Search for the cell housing the specified text and yield its [X, Y] center coordinate. 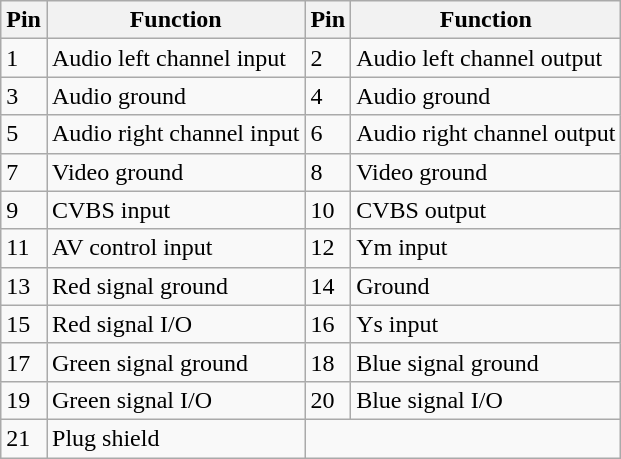
Audio right channel output [486, 134]
2 [328, 58]
Plug shield [175, 438]
16 [328, 324]
Audio left channel input [175, 58]
6 [328, 134]
Blue signal I/O [486, 400]
9 [24, 210]
17 [24, 362]
15 [24, 324]
Green signal ground [175, 362]
Audio right channel input [175, 134]
21 [24, 438]
4 [328, 96]
12 [328, 248]
14 [328, 286]
18 [328, 362]
Audio left channel output [486, 58]
Ys input [486, 324]
AV control input [175, 248]
20 [328, 400]
7 [24, 172]
10 [328, 210]
Red signal ground [175, 286]
Green signal I/O [175, 400]
Red signal I/O [175, 324]
8 [328, 172]
5 [24, 134]
Ym input [486, 248]
CVBS input [175, 210]
CVBS output [486, 210]
Ground [486, 286]
3 [24, 96]
13 [24, 286]
11 [24, 248]
1 [24, 58]
Blue signal ground [486, 362]
19 [24, 400]
